Search for the cell housing the specified text and yield its (x, y) center coordinate. 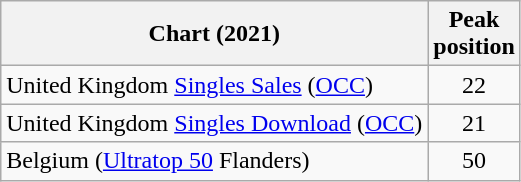
Chart (2021) (214, 34)
United Kingdom Singles Sales (OCC) (214, 85)
Belgium (Ultratop 50 Flanders) (214, 161)
50 (474, 161)
22 (474, 85)
United Kingdom Singles Download (OCC) (214, 123)
Peakposition (474, 34)
21 (474, 123)
